Locate the cell with the specified text and output its [x, y] center coordinate. 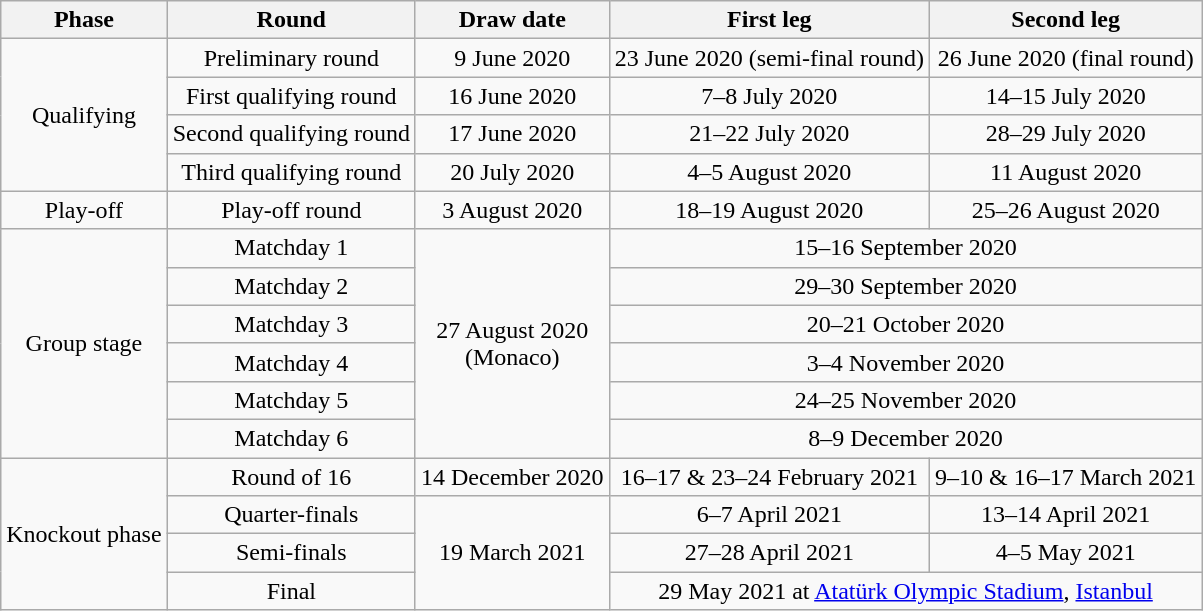
Group stage [84, 343]
14 December 2020 [512, 477]
Play-off [84, 210]
3 August 2020 [512, 210]
Qualifying [84, 115]
Matchday 4 [291, 362]
Third qualifying round [291, 172]
Semi-finals [291, 553]
17 June 2020 [512, 134]
First qualifying round [291, 96]
7–8 July 2020 [769, 96]
Round [291, 20]
Second qualifying round [291, 134]
29 May 2021 at Atatürk Olympic Stadium, Istanbul [906, 591]
6–7 April 2021 [769, 515]
8–9 December 2020 [906, 438]
Matchday 1 [291, 248]
24–25 November 2020 [906, 400]
14–15 July 2020 [1065, 96]
20 July 2020 [512, 172]
27–28 April 2021 [769, 553]
25–26 August 2020 [1065, 210]
11 August 2020 [1065, 172]
27 August 2020(Monaco) [512, 343]
Preliminary round [291, 58]
4–5 August 2020 [769, 172]
4–5 May 2021 [1065, 553]
19 March 2021 [512, 553]
29–30 September 2020 [906, 286]
28–29 July 2020 [1065, 134]
9–10 & 16–17 March 2021 [1065, 477]
9 June 2020 [512, 58]
Second leg [1065, 20]
Matchday 2 [291, 286]
3–4 November 2020 [906, 362]
Play-off round [291, 210]
Knockout phase [84, 534]
20–21 October 2020 [906, 324]
26 June 2020 (final round) [1065, 58]
Draw date [512, 20]
21–22 July 2020 [769, 134]
23 June 2020 (semi-final round) [769, 58]
16 June 2020 [512, 96]
Matchday 5 [291, 400]
16–17 & 23–24 February 2021 [769, 477]
Phase [84, 20]
18–19 August 2020 [769, 210]
15–16 September 2020 [906, 248]
Final [291, 591]
Matchday 3 [291, 324]
13–14 April 2021 [1065, 515]
Matchday 6 [291, 438]
Quarter-finals [291, 515]
First leg [769, 20]
Round of 16 [291, 477]
